Search for the cell housing the specified text and yield its [X, Y] center coordinate. 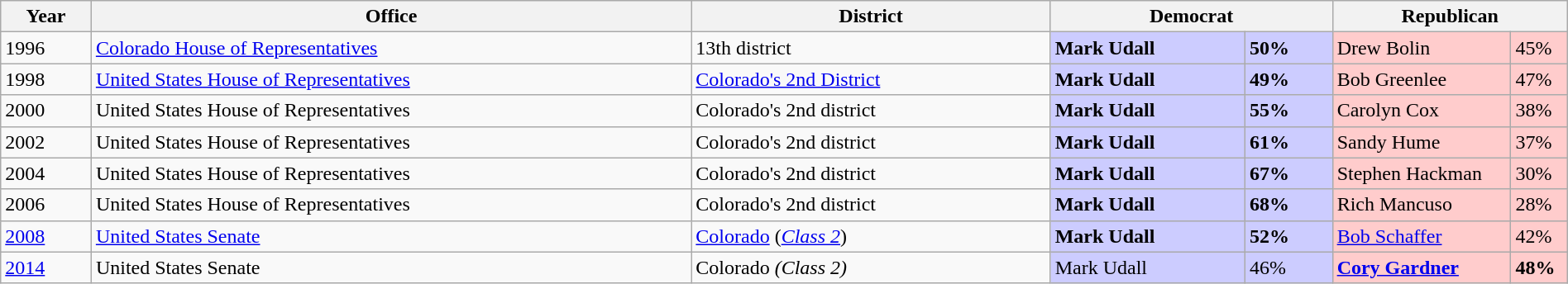
52% [1289, 236]
Bob Greenlee [1422, 79]
55% [1289, 111]
13th district [871, 48]
Democrat [1191, 17]
46% [1289, 267]
Cory Gardner [1422, 267]
1996 [46, 48]
Sandy Hume [1422, 142]
District [871, 17]
Year [46, 17]
Carolyn Cox [1422, 111]
2000 [46, 111]
38% [1539, 111]
2006 [46, 205]
68% [1289, 205]
42% [1539, 236]
Stephen Hackman [1422, 173]
Colorado's 2nd District [871, 79]
61% [1289, 142]
30% [1539, 173]
Colorado House of Representatives [390, 48]
47% [1539, 79]
49% [1289, 79]
1998 [46, 79]
Bob Schaffer [1422, 236]
Rich Mancuso [1422, 205]
2008 [46, 236]
48% [1539, 267]
50% [1289, 48]
45% [1539, 48]
37% [1539, 142]
67% [1289, 173]
2002 [46, 142]
28% [1539, 205]
Drew Bolin [1422, 48]
Republican [1450, 17]
2014 [46, 267]
2004 [46, 173]
Office [390, 17]
